Detect which cell encompasses the target text, then output its (X, Y) center coordinate. 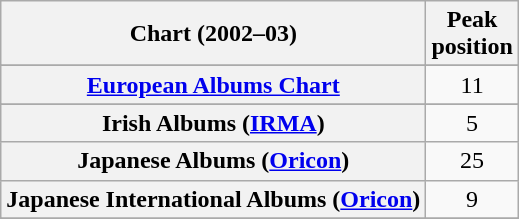
25 (472, 161)
Japanese Albums (Oricon) (214, 161)
Japanese International Albums (Oricon) (214, 199)
Chart (2002–03) (214, 34)
9 (472, 199)
5 (472, 123)
Irish Albums (IRMA) (214, 123)
European Albums Chart (214, 85)
11 (472, 85)
Peakposition (472, 34)
